Identify which cell holds the provided text, then report its (X, Y) central coordinate. 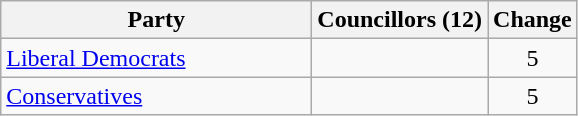
Change (533, 20)
Councillors (12) (400, 20)
Party (156, 20)
Conservatives (156, 96)
Liberal Democrats (156, 58)
